Extract the (X, Y) coordinate from the center of the cell holding the provided text.  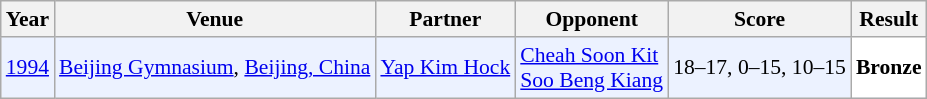
Partner (445, 19)
1994 (28, 68)
Cheah Soon Kit Soo Beng Kiang (592, 68)
Score (760, 19)
Venue (214, 19)
Bronze (889, 68)
Result (889, 19)
Beijing Gymnasium, Beijing, China (214, 68)
Yap Kim Hock (445, 68)
Year (28, 19)
18–17, 0–15, 10–15 (760, 68)
Opponent (592, 19)
